Provide the (x, y) coordinate of the cell's center where the given text is located.  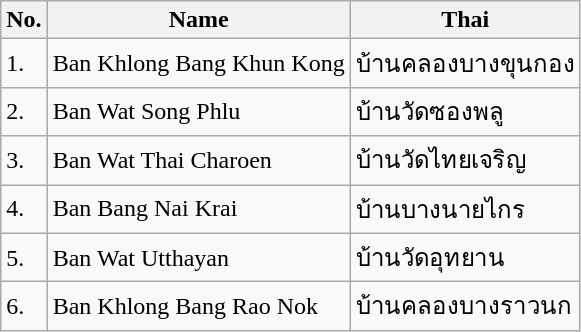
6. (24, 306)
Ban Bang Nai Krai (198, 208)
Ban Khlong Bang Rao Nok (198, 306)
2. (24, 112)
Ban Wat Song Phlu (198, 112)
บ้านคลองบางขุนกอง (465, 64)
บ้านวัดอุทยาน (465, 258)
3. (24, 160)
1. (24, 64)
บ้านบางนายไกร (465, 208)
5. (24, 258)
No. (24, 20)
Ban Wat Utthayan (198, 258)
Thai (465, 20)
บ้านวัดไทยเจริญ (465, 160)
บ้านคลองบางราวนก (465, 306)
บ้านวัดซองพลู (465, 112)
4. (24, 208)
Name (198, 20)
Ban Khlong Bang Khun Kong (198, 64)
Ban Wat Thai Charoen (198, 160)
